Determine the [x, y] coordinate at the center of the cell enclosing the given text.  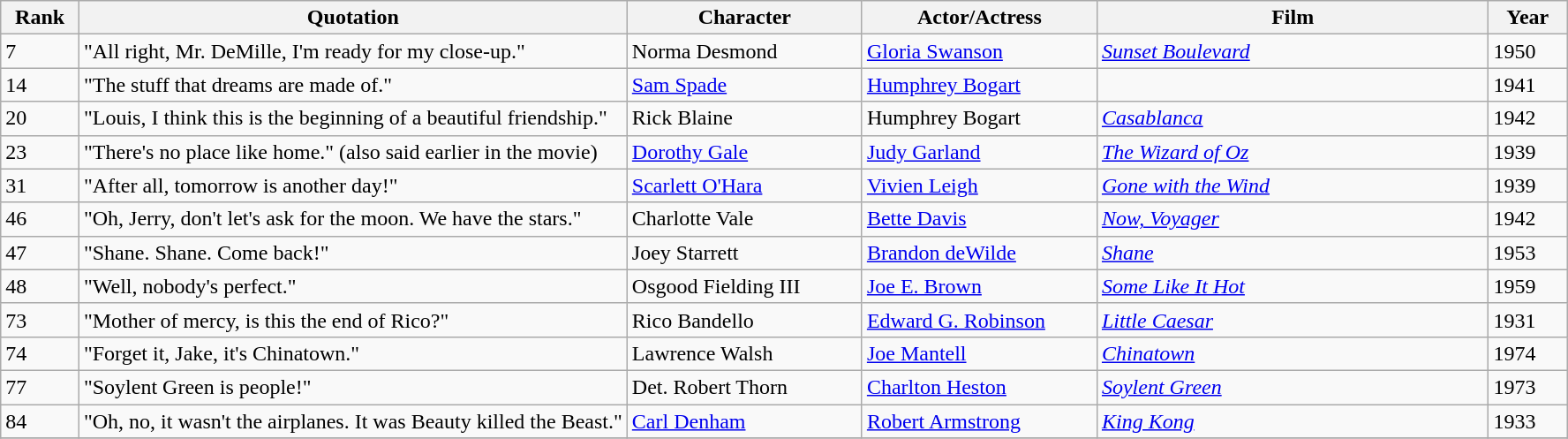
1931 [1527, 320]
46 [41, 219]
Actor/Actress [979, 18]
Bette Davis [979, 219]
14 [41, 85]
1953 [1527, 253]
47 [41, 253]
Rick Blaine [744, 118]
Det. Robert Thorn [744, 387]
Scarlett O'Hara [744, 185]
King Kong [1293, 421]
Dorothy Gale [744, 152]
Sunset Boulevard [1293, 51]
7 [41, 51]
Sam Spade [744, 85]
"After all, tomorrow is another day!" [353, 185]
Robert Armstrong [979, 421]
1974 [1527, 353]
Carl Denham [744, 421]
73 [41, 320]
"Oh, no, it wasn't the airplanes. It was Beauty killed the Beast." [353, 421]
Osgood Fielding III [744, 286]
"The stuff that dreams are made of." [353, 85]
Brandon deWilde [979, 253]
The Wizard of Oz [1293, 152]
Gone with the Wind [1293, 185]
"Shane. Shane. Come back!" [353, 253]
Rank [41, 18]
"Louis, I think this is the beginning of a beautiful friendship." [353, 118]
"Oh, Jerry, don't let's ask for the moon. We have the stars." [353, 219]
Joe E. Brown [979, 286]
23 [41, 152]
31 [41, 185]
"Mother of mercy, is this the end of Rico?" [353, 320]
Joey Starrett [744, 253]
77 [41, 387]
Charlotte Vale [744, 219]
Chinatown [1293, 353]
1950 [1527, 51]
1933 [1527, 421]
Soylent Green [1293, 387]
48 [41, 286]
Joe Mantell [979, 353]
Now, Voyager [1293, 219]
Little Caesar [1293, 320]
Shane [1293, 253]
"Soylent Green is people!" [353, 387]
20 [41, 118]
Casablanca [1293, 118]
Judy Garland [979, 152]
"There's no place like home." (also said earlier in the movie) [353, 152]
Film [1293, 18]
Rico Bandello [744, 320]
74 [41, 353]
84 [41, 421]
Year [1527, 18]
Quotation [353, 18]
Edward G. Robinson [979, 320]
1959 [1527, 286]
Gloria Swanson [979, 51]
1973 [1527, 387]
"All right, Mr. DeMille, I'm ready for my close-up." [353, 51]
Vivien Leigh [979, 185]
"Well, nobody's perfect." [353, 286]
Charlton Heston [979, 387]
Lawrence Walsh [744, 353]
Some Like It Hot [1293, 286]
Character [744, 18]
1941 [1527, 85]
"Forget it, Jake, it's Chinatown." [353, 353]
Norma Desmond [744, 51]
